Find where the given text appears and provide that cell's center as (x, y) coordinate. 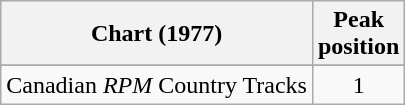
1 (358, 85)
Chart (1977) (157, 34)
Canadian RPM Country Tracks (157, 85)
Peakposition (358, 34)
